Detect which cell encompasses the target text, then output its [x, y] center coordinate. 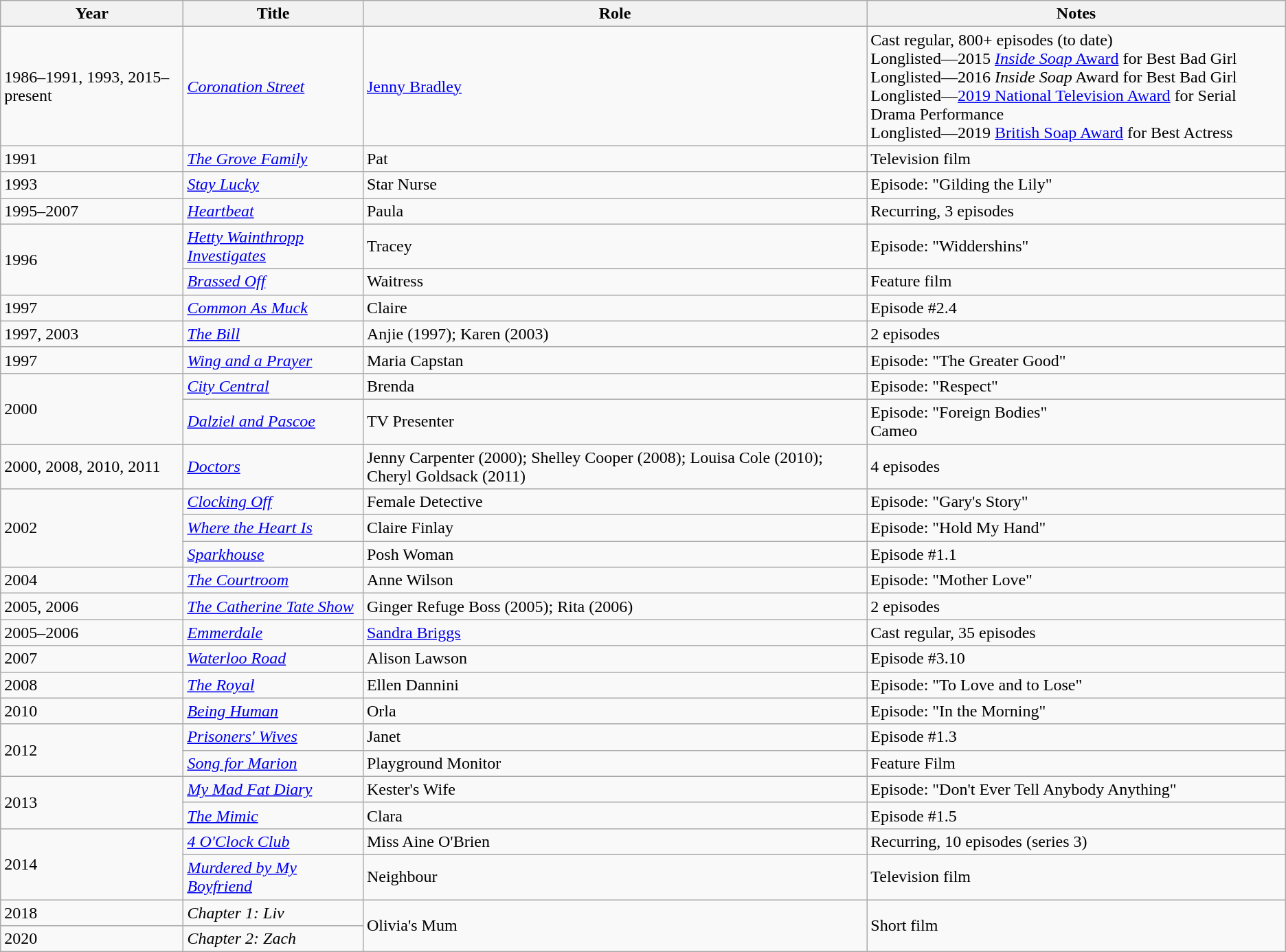
Olivia's Mum [614, 926]
Stay Lucky [273, 185]
Tracey [614, 246]
Episode: "Mother Love" [1076, 580]
Waterloo Road [273, 659]
Coronation Street [273, 87]
Posh Woman [614, 554]
Brassed Off [273, 282]
Janet [614, 737]
2002 [92, 528]
Orla [614, 711]
Pat [614, 159]
Episode #1.3 [1076, 737]
Episode: "Respect" [1076, 386]
Episode: "Hold My Hand" [1076, 528]
Episode: "Foreign Bodies" Cameo [1076, 422]
Recurring, 10 episodes (series 3) [1076, 841]
2014 [92, 864]
Episode #1.1 [1076, 554]
1995–2007 [92, 211]
1991 [92, 159]
Paula [614, 211]
1993 [92, 185]
2013 [92, 802]
Title [273, 14]
TV Presenter [614, 422]
Kester's Wife [614, 789]
Episode: "Widdershins" [1076, 246]
2007 [92, 659]
The Grove Family [273, 159]
Wing and a Prayer [273, 360]
Song for Marion [273, 763]
2000, 2008, 2010, 2011 [92, 466]
Episode #1.5 [1076, 815]
2005, 2006 [92, 607]
1997, 2003 [92, 334]
Common As Muck [273, 308]
2000 [92, 408]
Miss Aine O'Brien [614, 841]
The Courtroom [273, 580]
2005–2006 [92, 633]
Jenny Bradley [614, 87]
Hetty Wainthropp Investigates [273, 246]
Clocking Off [273, 502]
Sparkhouse [273, 554]
Episode: "Gilding the Lily" [1076, 185]
Jenny Carpenter (2000); Shelley Cooper (2008); Louisa Cole (2010); Cheryl Goldsack (2011) [614, 466]
Ellen Dannini [614, 685]
Episode: "To Love and to Lose" [1076, 685]
Dalziel and Pascoe [273, 422]
Episode: "Don't Ever Tell Anybody Anything" [1076, 789]
Doctors [273, 466]
Anne Wilson [614, 580]
2020 [92, 939]
Being Human [273, 711]
Year [92, 14]
Waitress [614, 282]
Murdered by My Boyfriend [273, 876]
2004 [92, 580]
Maria Capstan [614, 360]
Ginger Refuge Boss (2005); Rita (2006) [614, 607]
Chapter 1: Liv [273, 913]
Feature Film [1076, 763]
My Mad Fat Diary [273, 789]
Episode: "In the Morning" [1076, 711]
City Central [273, 386]
Claire [614, 308]
Female Detective [614, 502]
Claire Finlay [614, 528]
Neighbour [614, 876]
Episode #3.10 [1076, 659]
Recurring, 3 episodes [1076, 211]
Cast regular, 35 episodes [1076, 633]
Short film [1076, 926]
Episode: "The Greater Good" [1076, 360]
Episode: "Gary's Story" [1076, 502]
2008 [92, 685]
2012 [92, 750]
Star Nurse [614, 185]
The Royal [273, 685]
The Catherine Tate Show [273, 607]
Sandra Briggs [614, 633]
Role [614, 14]
Heartbeat [273, 211]
The Mimic [273, 815]
Where the Heart Is [273, 528]
2018 [92, 913]
4 O'Clock Club [273, 841]
1996 [92, 260]
4 episodes [1076, 466]
The Bill [273, 334]
Clara [614, 815]
Anjie (1997); Karen (2003) [614, 334]
Episode #2.4 [1076, 308]
2010 [92, 711]
Notes [1076, 14]
Chapter 2: Zach [273, 939]
Emmerdale [273, 633]
Playground Monitor [614, 763]
Feature film [1076, 282]
Brenda [614, 386]
1986–1991, 1993, 2015–present [92, 87]
Alison Lawson [614, 659]
Prisoners' Wives [273, 737]
